Return (X, Y) of the center of cell containing provided text 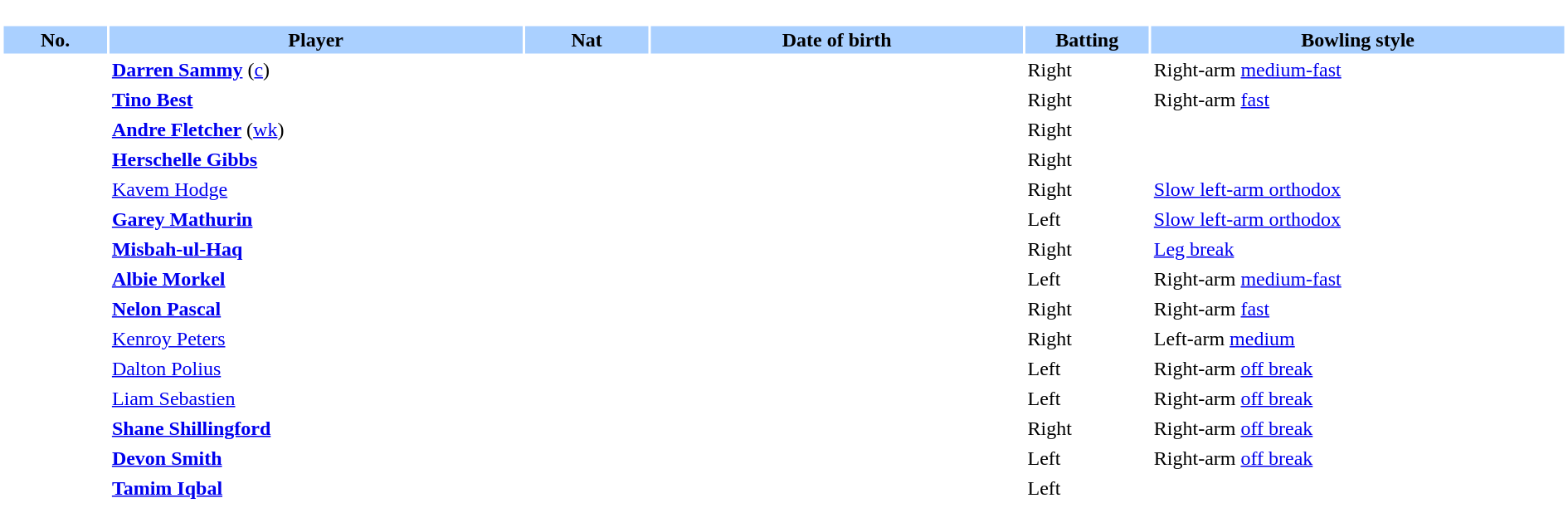
Date of birth (837, 40)
Kavem Hodge (316, 189)
Liam Sebastien (316, 398)
Dalton Polius (316, 369)
Shane Shillingford (316, 428)
Leg break (1358, 249)
Player (316, 40)
Bowling style (1358, 40)
Nat (586, 40)
Tino Best (316, 100)
Left-arm medium (1358, 339)
Batting (1087, 40)
Devon Smith (316, 458)
No. (55, 40)
Kenroy Peters (316, 339)
Tamim Iqbal (316, 488)
Andre Fletcher (wk) (316, 129)
Nelon Pascal (316, 309)
Misbah-ul-Haq (316, 249)
Albie Morkel (316, 279)
Darren Sammy (c) (316, 70)
Herschelle Gibbs (316, 159)
Garey Mathurin (316, 219)
